Provide the [x, y] coordinate of the cell's center where the given text is located.  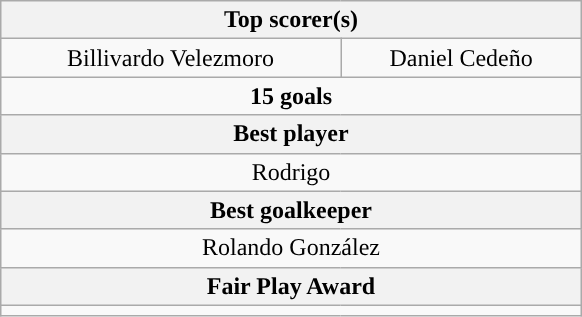
Top scorer(s) [290, 20]
15 goals [290, 96]
Daniel Cedeño [462, 58]
Rolando González [290, 248]
Fair Play Award [290, 286]
Best player [290, 134]
Best goalkeeper [290, 210]
Rodrigo [290, 172]
Billivardo Velezmoro [170, 58]
